Extract the (x, y) coordinate from the center of the cell holding the provided text.  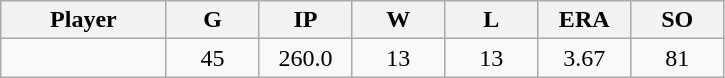
Player (84, 20)
3.67 (584, 58)
45 (212, 58)
81 (678, 58)
W (398, 20)
SO (678, 20)
G (212, 20)
260.0 (306, 58)
IP (306, 20)
ERA (584, 20)
L (492, 20)
